For the text-containing cell, return its midpoint in (x, y) coordinate format. 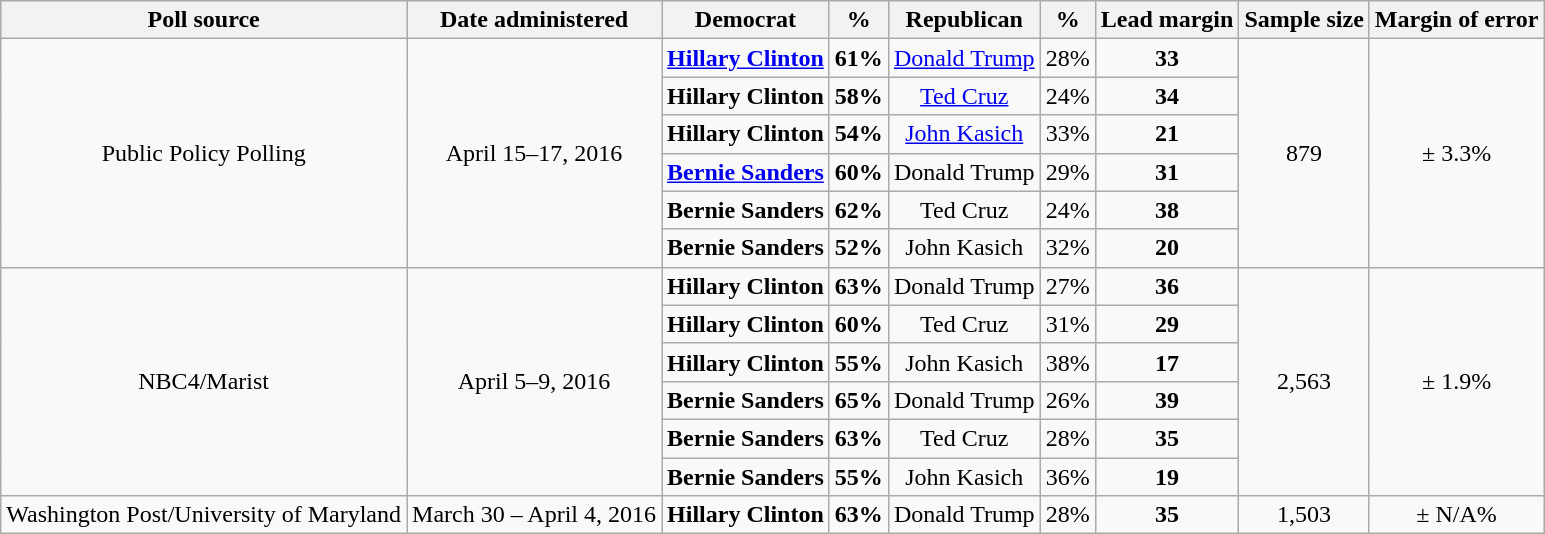
Republican (964, 20)
27% (1068, 286)
April 15–17, 2016 (534, 153)
52% (858, 248)
17 (1167, 362)
19 (1167, 477)
38 (1167, 210)
± 3.3% (1456, 153)
33% (1068, 134)
54% (858, 134)
29% (1068, 172)
61% (858, 58)
20 (1167, 248)
Democrat (746, 20)
Lead margin (1167, 20)
1,503 (1304, 515)
29 (1167, 324)
31% (1068, 324)
Washington Post/University of Maryland (204, 515)
62% (858, 210)
Margin of error (1456, 20)
879 (1304, 153)
33 (1167, 58)
Date administered (534, 20)
March 30 – April 4, 2016 (534, 515)
58% (858, 96)
21 (1167, 134)
34 (1167, 96)
36% (1068, 477)
36 (1167, 286)
Sample size (1304, 20)
± 1.9% (1456, 381)
Public Policy Polling (204, 153)
39 (1167, 400)
Poll source (204, 20)
April 5–9, 2016 (534, 381)
65% (858, 400)
32% (1068, 248)
31 (1167, 172)
NBC4/Marist (204, 381)
38% (1068, 362)
± N/A% (1456, 515)
2,563 (1304, 381)
26% (1068, 400)
